Capture the cell that displays the provided text and extract its [x, y] central coordinate. 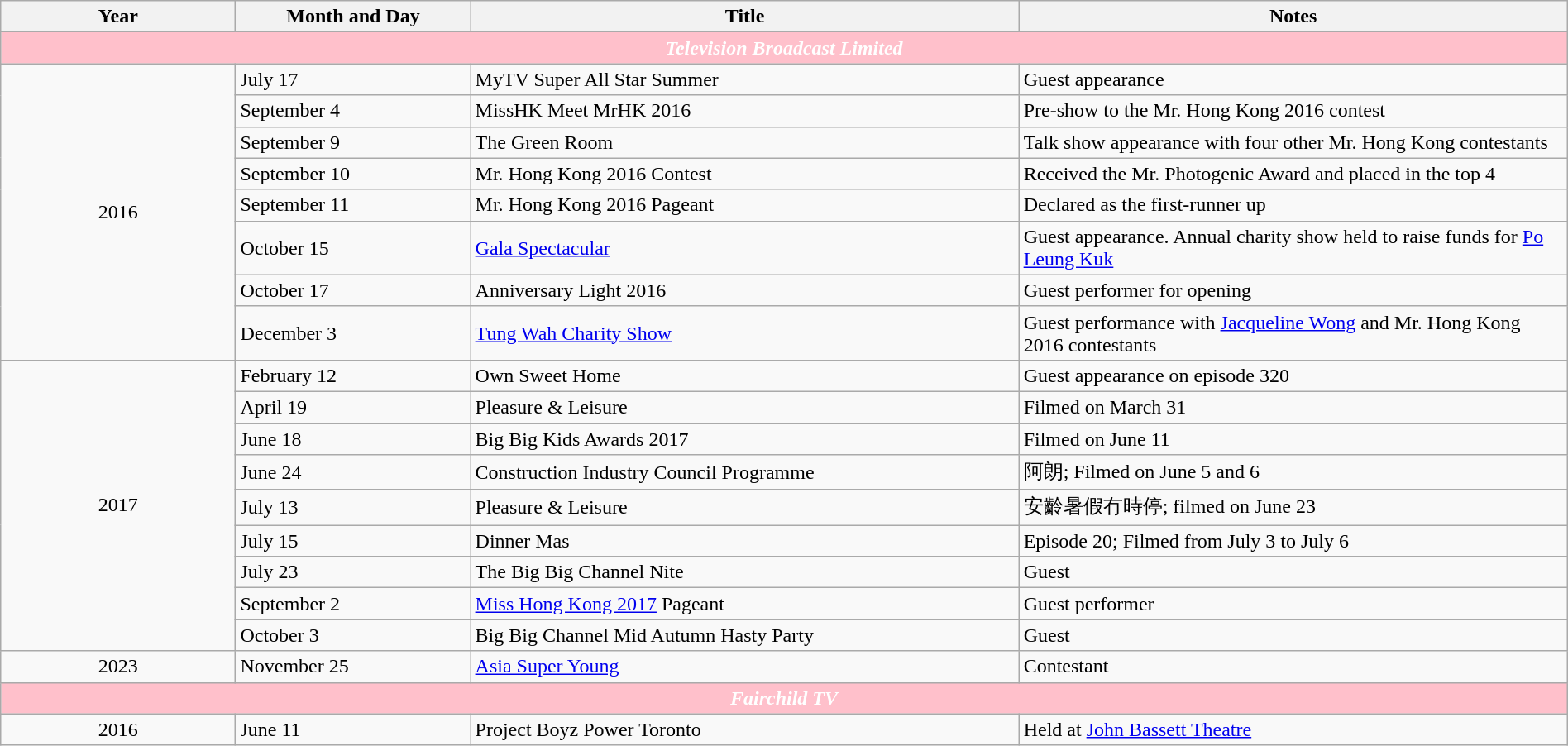
Contestant [1293, 667]
Gala Spectacular [744, 248]
Construction Industry Council Programme [744, 473]
Dinner Mas [744, 541]
Year [118, 17]
安齡暑假冇時停; filmed on June 23 [1293, 508]
Guest performance with Jacqueline Wong and Mr. Hong Kong 2016 contestants [1293, 332]
Big Big Channel Mid Autumn Hasty Party [744, 635]
2017 [118, 505]
The Big Big Channel Nite [744, 572]
July 23 [353, 572]
June 11 [353, 729]
February 12 [353, 375]
2023 [118, 667]
Asia Super Young [744, 667]
December 3 [353, 332]
Mr. Hong Kong 2016 Pageant [744, 205]
Month and Day [353, 17]
July 15 [353, 541]
October 15 [353, 248]
Pre-show to the Mr. Hong Kong 2016 contest [1293, 111]
Notes [1293, 17]
Received the Mr. Photogenic Award and placed in the top 4 [1293, 174]
July 17 [353, 79]
October 3 [353, 635]
Big Big Kids Awards 2017 [744, 439]
Guest performer [1293, 604]
阿朗; Filmed on June 5 and 6 [1293, 473]
Own Sweet Home [744, 375]
October 17 [353, 290]
September 9 [353, 142]
MyTV Super All Star Summer [744, 79]
July 13 [353, 508]
Project Boyz Power Toronto [744, 729]
June 24 [353, 473]
Declared as the first-runner up [1293, 205]
April 19 [353, 407]
Guest performer for opening [1293, 290]
June 18 [353, 439]
MissHK Meet MrHK 2016 [744, 111]
Mr. Hong Kong 2016 Contest [744, 174]
September 2 [353, 604]
November 25 [353, 667]
Episode 20; Filmed from July 3 to July 6 [1293, 541]
Guest appearance on episode 320 [1293, 375]
Filmed on March 31 [1293, 407]
Title [744, 17]
Anniversary Light 2016 [744, 290]
Filmed on June 11 [1293, 439]
The Green Room [744, 142]
Miss Hong Kong 2017 Pageant [744, 604]
Fairchild TV [784, 698]
Television Broadcast Limited [784, 48]
Talk show appearance with four other Mr. Hong Kong contestants [1293, 142]
Guest appearance [1293, 79]
September 4 [353, 111]
Tung Wah Charity Show [744, 332]
September 11 [353, 205]
September 10 [353, 174]
Guest appearance. Annual charity show held to raise funds for Po Leung Kuk [1293, 248]
Held at John Bassett Theatre [1293, 729]
